Return the (X, Y) coordinate for the center point of the cell that contains the specified text.  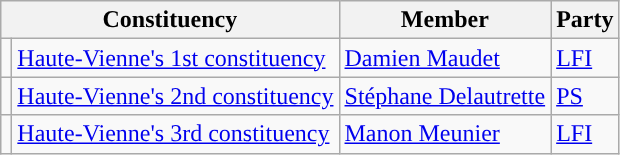
Damien Maudet (445, 58)
Haute-Vienne's 1st constituency (176, 58)
Constituency (170, 20)
Stéphane Delautrette (445, 96)
PS (585, 96)
Manon Meunier (445, 134)
Haute-Vienne's 2nd constituency (176, 96)
Haute-Vienne's 3rd constituency (176, 134)
Member (445, 20)
Party (585, 20)
